Return the [x, y] coordinate for the center point of the cell that contains the specified text.  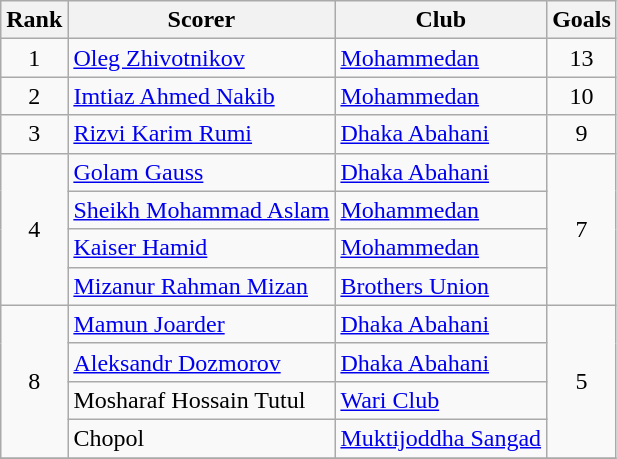
Aleksandr Dozmorov [202, 362]
Chopol [202, 438]
3 [34, 134]
Mizanur Rahman Mizan [202, 286]
Brothers Union [441, 286]
10 [582, 96]
Mosharaf Hossain Tutul [202, 400]
Muktijoddha Sangad [441, 438]
2 [34, 96]
Kaiser Hamid [202, 248]
Goals [582, 20]
Sheikh Mohammad Aslam [202, 210]
13 [582, 58]
4 [34, 229]
5 [582, 381]
Mamun Joarder [202, 324]
Rank [34, 20]
Wari Club [441, 400]
Oleg Zhivotnikov [202, 58]
Rizvi Karim Rumi [202, 134]
Club [441, 20]
1 [34, 58]
8 [34, 381]
Scorer [202, 20]
Imtiaz Ahmed Nakib [202, 96]
9 [582, 134]
7 [582, 229]
Golam Gauss [202, 172]
